Determine the (x, y) coordinate at the center of the cell enclosing the given text.  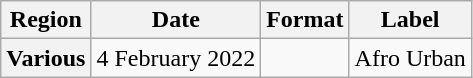
Label (410, 20)
Format (305, 20)
Region (46, 20)
Afro Urban (410, 58)
Various (46, 58)
Date (176, 20)
4 February 2022 (176, 58)
